Determine the [x, y] coordinate at the center of the cell enclosing the given text.  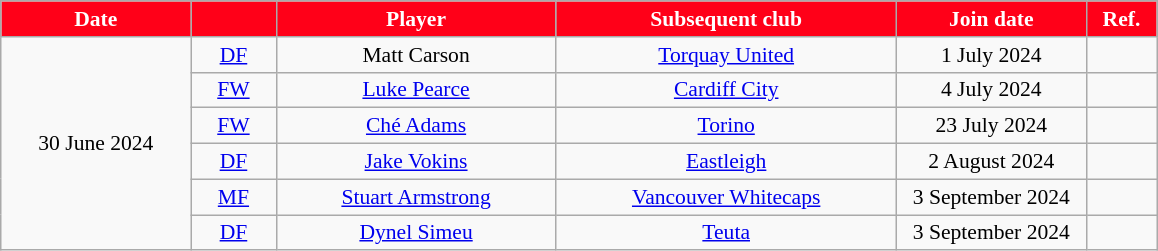
4 July 2024 [991, 90]
Ché Adams [416, 126]
1 July 2024 [991, 55]
Player [416, 19]
23 July 2024 [991, 126]
2 August 2024 [991, 162]
Luke Pearce [416, 90]
Eastleigh [726, 162]
Cardiff City [726, 90]
30 June 2024 [96, 144]
Torquay United [726, 55]
Torino [726, 126]
Vancouver Whitecaps [726, 197]
Jake Vokins [416, 162]
Stuart Armstrong [416, 197]
Ref. [1121, 19]
Teuta [726, 233]
Subsequent club [726, 19]
Date [96, 19]
Dynel Simeu [416, 233]
Matt Carson [416, 55]
Join date [991, 19]
MF [234, 197]
